Pinpoint the cell where the given text exists, returning its [x, y] midpoint coordinate. 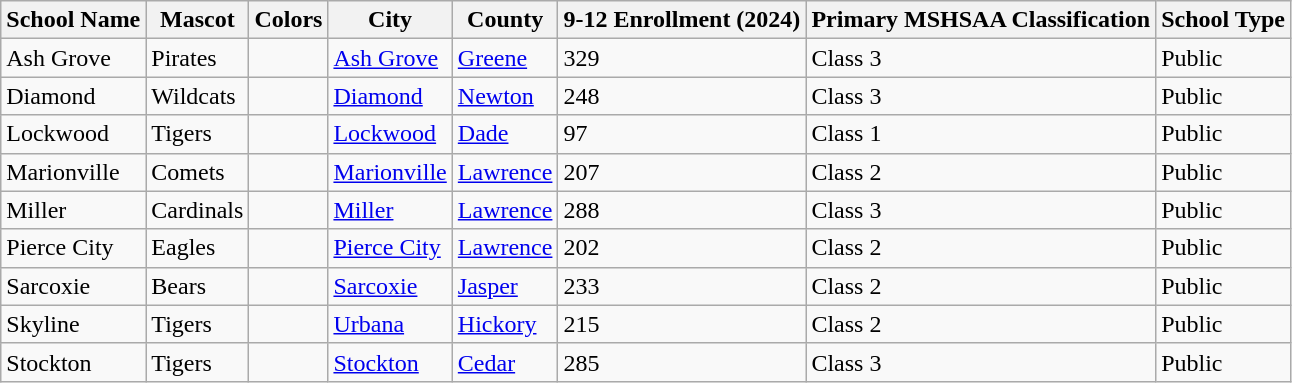
Cedar [505, 362]
Greene [505, 58]
215 [682, 324]
Class 1 [981, 134]
202 [682, 248]
Pirates [198, 58]
Primary MSHSAA Classification [981, 20]
248 [682, 96]
County [505, 20]
Cardinals [198, 210]
Comets [198, 172]
Colors [288, 20]
Urbana [390, 324]
288 [682, 210]
Eagles [198, 248]
97 [682, 134]
Dade [505, 134]
233 [682, 286]
Newton [505, 96]
9-12 Enrollment (2024) [682, 20]
School Type [1224, 20]
285 [682, 362]
329 [682, 58]
Wildcats [198, 96]
Skyline [74, 324]
School Name [74, 20]
Jasper [505, 286]
Mascot [198, 20]
Bears [198, 286]
Hickory [505, 324]
207 [682, 172]
City [390, 20]
